Return the (x, y) coordinate for the center point of the cell that contains the specified text.  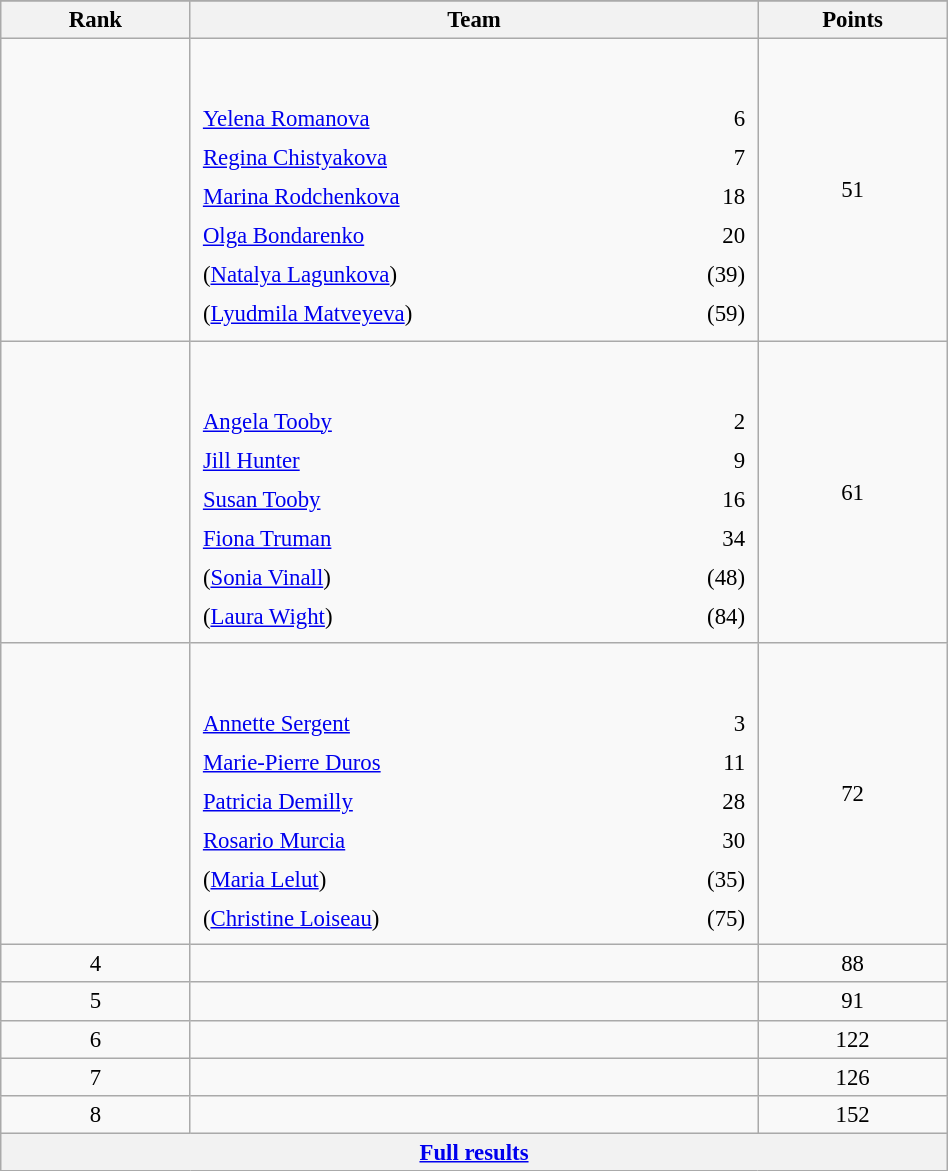
Team (474, 20)
Yelena Romanova 6 Regina Chistyakova 7 Marina Rodchenkova 18 Olga Bondarenko 20 (Natalya Lagunkova) (39) (Lyudmila Matveyeva) (59) (474, 190)
11 (694, 762)
(Maria Lelut) (417, 880)
126 (852, 1077)
5 (96, 1002)
Regina Chistyakova (424, 158)
61 (852, 492)
Rank (96, 20)
Susan Tooby (402, 499)
Rosario Murcia (417, 840)
Angela Tooby 2 Jill Hunter 9 Susan Tooby 16 Fiona Truman 34 (Sonia Vinall) (48) (Laura Wight) (84) (474, 492)
8 (96, 1114)
4 (96, 964)
28 (694, 801)
(39) (700, 275)
Marie-Pierre Duros (417, 762)
16 (680, 499)
20 (700, 236)
(Natalya Lagunkova) (424, 275)
Jill Hunter (402, 460)
3 (694, 723)
122 (852, 1039)
18 (700, 197)
(35) (694, 880)
(Christine Loiseau) (417, 919)
Full results (474, 1152)
Fiona Truman (402, 538)
(Lyudmila Matveyeva) (424, 314)
152 (852, 1114)
(48) (680, 577)
9 (680, 460)
(84) (680, 616)
Annette Sergent 3 Marie-Pierre Duros 11 Patricia Demilly 28 Rosario Murcia 30 (Maria Lelut) (35) (Christine Loiseau) (75) (474, 794)
Annette Sergent (417, 723)
(Laura Wight) (402, 616)
(Sonia Vinall) (402, 577)
(59) (700, 314)
51 (852, 190)
91 (852, 1002)
Angela Tooby (402, 421)
Points (852, 20)
(75) (694, 919)
34 (680, 538)
72 (852, 794)
Yelena Romanova (424, 119)
2 (680, 421)
88 (852, 964)
30 (694, 840)
Patricia Demilly (417, 801)
Marina Rodchenkova (424, 197)
Olga Bondarenko (424, 236)
